Extract the (X, Y) coordinate from the center of the cell holding the provided text.  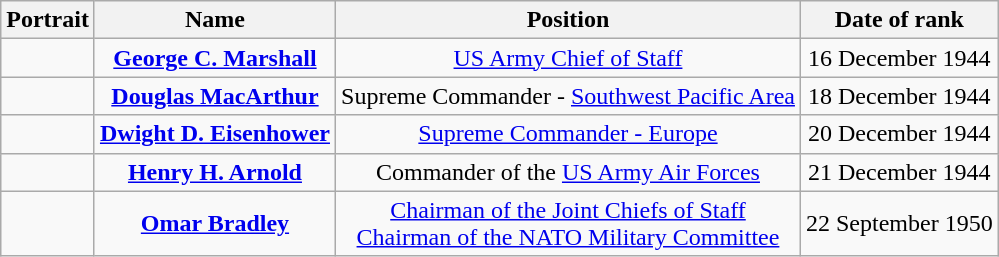
US Army Chief of Staff (568, 58)
Name (214, 20)
Dwight D. Eisenhower (214, 134)
Henry H. Arnold (214, 172)
George C. Marshall (214, 58)
Omar Bradley (214, 224)
21 December 1944 (899, 172)
Chairman of the Joint Chiefs of StaffChairman of the NATO Military Committee (568, 224)
Supreme Commander - Europe (568, 134)
Portrait (48, 20)
Position (568, 20)
20 December 1944 (899, 134)
22 September 1950 (899, 224)
18 December 1944 (899, 96)
Date of rank (899, 20)
16 December 1944 (899, 58)
Commander of the US Army Air Forces (568, 172)
Douglas MacArthur (214, 96)
Supreme Commander - Southwest Pacific Area (568, 96)
